From the cell containing the given text, extract its center point as [x, y] coordinate. 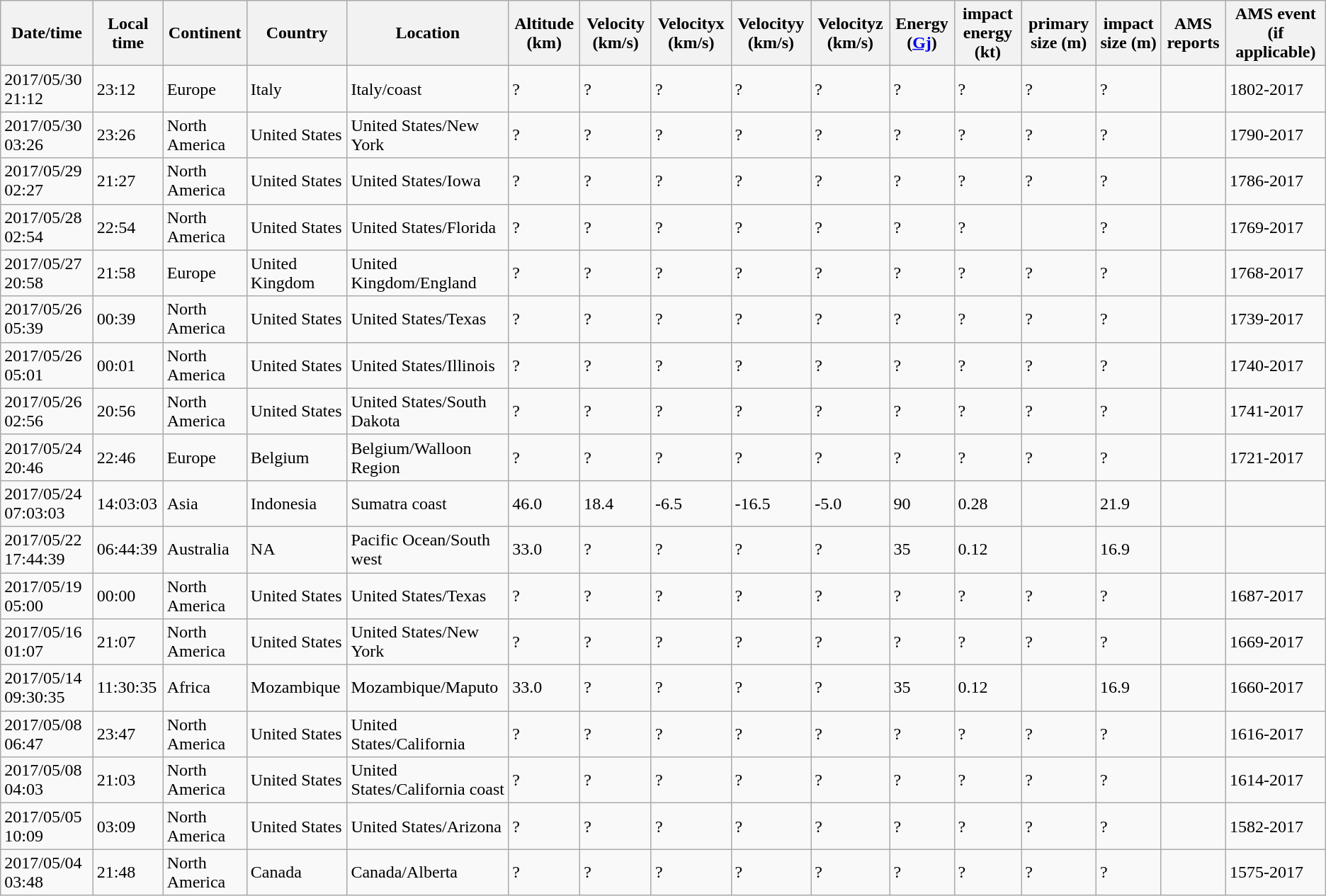
impact energy (kt) [987, 33]
2017/05/26 05:39 [47, 319]
Velocity (km/s) [616, 33]
2017/05/05 10:09 [47, 826]
1769-2017 [1275, 227]
Velocityx (km/s) [691, 33]
Date/time [47, 33]
-16.5 [771, 503]
21.9 [1129, 503]
Canada [297, 873]
Belgium/Walloon Region [428, 458]
1669-2017 [1275, 642]
21:58 [127, 273]
2017/05/27 20:58 [47, 273]
0.28 [987, 503]
United States/Arizona [428, 826]
United States/Iowa [428, 181]
Altitude (km) [544, 33]
1660-2017 [1275, 688]
United States/Florida [428, 227]
2017/05/04 03:48 [47, 873]
2017/05/24 07:03:03 [47, 503]
2017/05/30 03:26 [47, 135]
11:30:35 [127, 688]
90 [922, 503]
Velocityy (km/s) [771, 33]
Indonesia [297, 503]
Location [428, 33]
2017/05/26 05:01 [47, 365]
21:03 [127, 781]
United States/California [428, 734]
AMS reports [1194, 33]
Italy/coast [428, 89]
1614-2017 [1275, 781]
impact size (m) [1129, 33]
21:27 [127, 181]
1786-2017 [1275, 181]
2017/05/14 09:30:35 [47, 688]
18.4 [616, 503]
United States/Illinois [428, 365]
Sumatra coast [428, 503]
Energy (Gj) [922, 33]
Country [297, 33]
1616-2017 [1275, 734]
1741-2017 [1275, 411]
23:12 [127, 89]
2017/05/22 17:44:39 [47, 550]
2017/05/16 01:07 [47, 642]
Asia [205, 503]
-5.0 [850, 503]
AMS event (if applicable) [1275, 33]
Italy [297, 89]
23:47 [127, 734]
2017/05/08 04:03 [47, 781]
-6.5 [691, 503]
1790-2017 [1275, 135]
Canada/Alberta [428, 873]
46.0 [544, 503]
United Kingdom/England [428, 273]
United Kingdom [297, 273]
Africa [205, 688]
1768-2017 [1275, 273]
23:26 [127, 135]
1802-2017 [1275, 89]
22:54 [127, 227]
00:00 [127, 595]
2017/05/19 05:00 [47, 595]
1740-2017 [1275, 365]
primary size (m) [1059, 33]
21:48 [127, 873]
Australia [205, 550]
20:56 [127, 411]
2017/05/30 21:12 [47, 89]
03:09 [127, 826]
06:44:39 [127, 550]
1739-2017 [1275, 319]
United States/California coast [428, 781]
United States/South Dakota [428, 411]
00:39 [127, 319]
Pacific Ocean/South west [428, 550]
2017/05/24 20:46 [47, 458]
1721-2017 [1275, 458]
2017/05/08 06:47 [47, 734]
Local time [127, 33]
22:46 [127, 458]
14:03:03 [127, 503]
1687-2017 [1275, 595]
1582-2017 [1275, 826]
2017/05/29 02:27 [47, 181]
2017/05/26 02:56 [47, 411]
Velocityz (km/s) [850, 33]
Belgium [297, 458]
2017/05/28 02:54 [47, 227]
Mozambique [297, 688]
Continent [205, 33]
21:07 [127, 642]
NA [297, 550]
Mozambique/Maputo [428, 688]
00:01 [127, 365]
1575-2017 [1275, 873]
